Return (X, Y) of the center of cell containing provided text 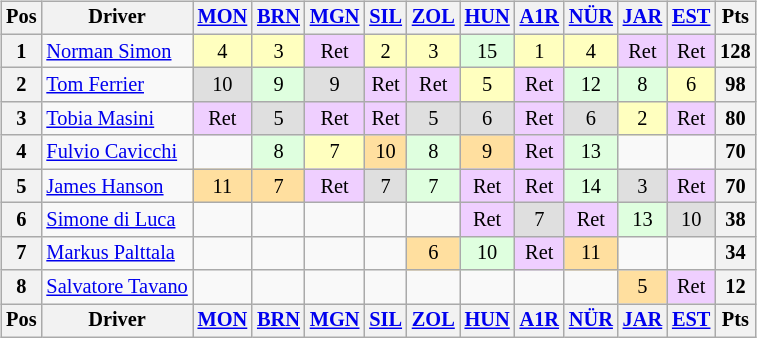
Tom Ferrier (116, 85)
38 (735, 220)
Fulvio Cavicchi (116, 152)
14 (591, 186)
15 (488, 51)
Simone di Luca (116, 220)
Norman Simon (116, 51)
Salvatore Tavano (116, 287)
34 (735, 253)
Tobia Masini (116, 119)
128 (735, 51)
80 (735, 119)
Markus Palttala (116, 253)
98 (735, 85)
James Hanson (116, 186)
